Locate the cell with the specified text and output its [x, y] center coordinate. 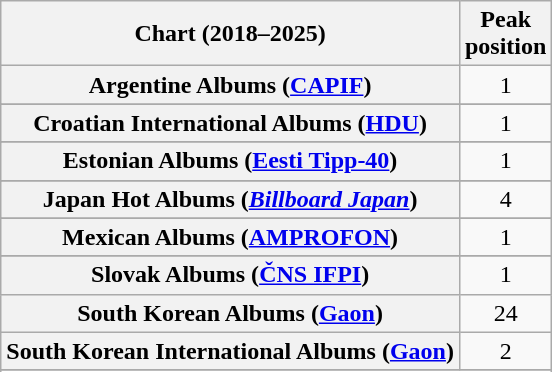
Estonian Albums (Eesti Tipp-40) [230, 161]
South Korean Albums (Gaon) [230, 313]
Japan Hot Albums (Billboard Japan) [230, 199]
Chart (2018–2025) [230, 34]
Peak position [505, 34]
24 [505, 313]
Slovak Albums (ČNS IFPI) [230, 275]
Mexican Albums (AMPROFON) [230, 237]
South Korean International Albums (Gaon) [230, 351]
4 [505, 199]
2 [505, 351]
Argentine Albums (CAPIF) [230, 85]
Croatian International Albums (HDU) [230, 123]
